Return the [x, y] coordinate for the center point of the cell that contains the specified text.  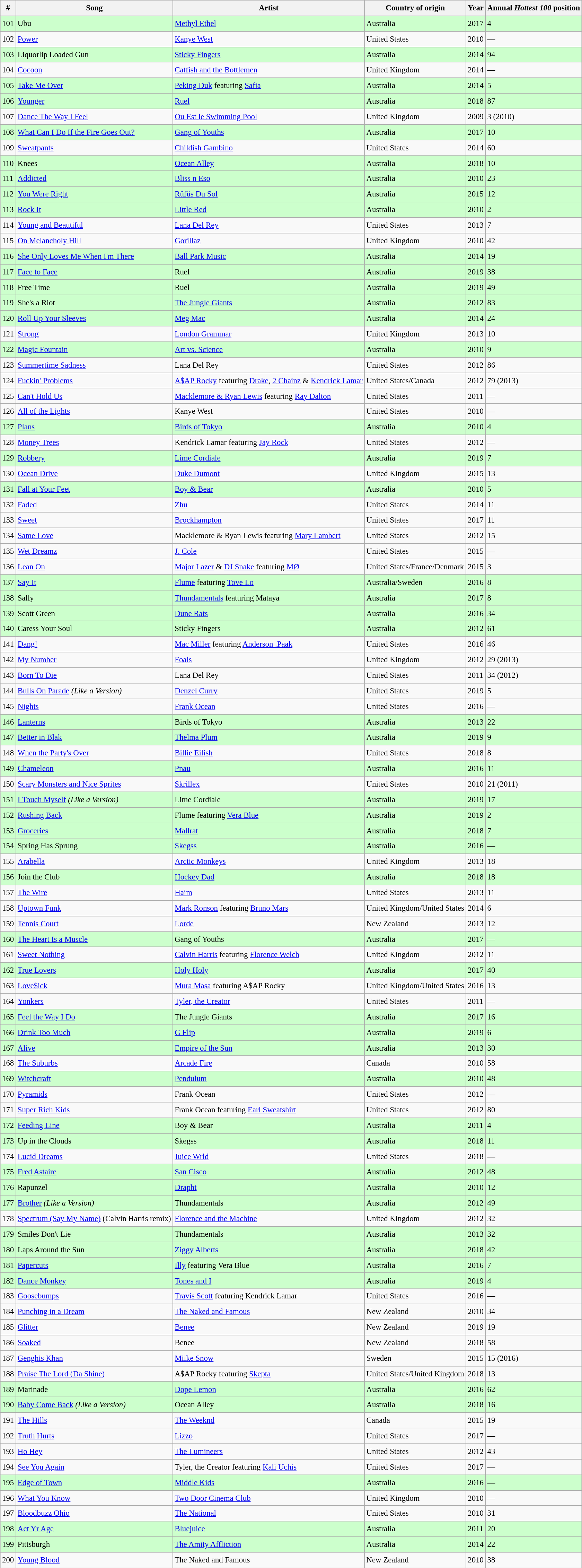
# [8, 8]
127 [8, 427]
Juice Wrld [269, 1157]
Fred Astaire [94, 1172]
17 [533, 800]
181 [8, 1265]
United States/Canada [415, 380]
183 [8, 1296]
Spring Has Sprung [94, 846]
87 [533, 101]
Scott Green [94, 613]
Lucid Dreams [94, 1157]
Cocoon [94, 70]
Pyramids [94, 1094]
163 [8, 986]
23 [533, 179]
165 [8, 1017]
J. Cole [269, 552]
Major Lazer & DJ Snake featuring MØ [269, 567]
Sweden [415, 1358]
103 [8, 55]
Act Yr Age [94, 1529]
109 [8, 148]
187 [8, 1358]
188 [8, 1374]
167 [8, 1048]
Power [94, 40]
Young Blood [94, 1560]
168 [8, 1064]
The National [269, 1514]
Praise The Lord (Da Shine) [94, 1374]
145 [8, 706]
150 [8, 784]
107 [8, 116]
Dance Monkey [94, 1281]
Travis Scott featuring Kendrick Lamar [269, 1296]
Feel the Way I Do [94, 1017]
When the Party's Over [94, 753]
118 [8, 288]
I Touch Myself (Like a Version) [94, 800]
160 [8, 939]
Love$ick [94, 986]
Free Time [94, 288]
29 (2013) [533, 660]
The Heart Is a Muscle [94, 939]
104 [8, 70]
175 [8, 1172]
Genghis Khan [94, 1358]
My Number [94, 660]
Ocean Drive [94, 474]
158 [8, 909]
Arctic Monkeys [269, 861]
Kendrick Lamar featuring Jay Rock [269, 443]
Thelma Plum [269, 737]
135 [8, 552]
3 (2010) [533, 116]
131 [8, 489]
138 [8, 598]
True Lovers [94, 970]
113 [8, 210]
195 [8, 1482]
The Suburbs [94, 1064]
111 [8, 179]
116 [8, 256]
A$AP Rocky featuring Drake, 2 Chainz & Kendrick Lamar [269, 380]
Two Door Cinema Club [269, 1498]
190 [8, 1405]
184 [8, 1312]
149 [8, 769]
Brockhampton [269, 520]
133 [8, 520]
Fall at Your Feet [94, 489]
Take Me Over [94, 86]
43 [533, 1451]
194 [8, 1467]
United States/France/Denmark [415, 567]
154 [8, 846]
162 [8, 970]
Tones and I [269, 1281]
164 [8, 1001]
Meg Mac [269, 319]
112 [8, 194]
She Only Loves Me When I'm There [94, 256]
Edge of Town [94, 1482]
Pendulum [269, 1079]
105 [8, 86]
Rapunzel [94, 1188]
The Wire [94, 893]
94 [533, 55]
Up in the Clouds [94, 1141]
86 [533, 365]
122 [8, 349]
155 [8, 861]
126 [8, 412]
144 [8, 691]
Dune Rats [269, 613]
159 [8, 924]
Holy Holy [269, 970]
Better in Blak [94, 737]
Money Trees [94, 443]
Summertime Sadness [94, 365]
61 [533, 629]
Groceries [94, 831]
Australia/Sweden [415, 582]
115 [8, 241]
Bulls On Parade (Like a Version) [94, 691]
186 [8, 1343]
143 [8, 676]
Song [94, 8]
170 [8, 1094]
Illy featuring Vera Blue [269, 1265]
See You Again [94, 1467]
On Melancholy Hill [94, 241]
189 [8, 1390]
Witchcraft [94, 1079]
Dope Lemon [269, 1390]
What Can I Do If the Fire Goes Out? [94, 132]
152 [8, 815]
117 [8, 272]
Alive [94, 1048]
Can't Hold Us [94, 396]
Born To Die [94, 676]
Calvin Harris featuring Florence Welch [269, 955]
Little Red [269, 210]
All of the Lights [94, 412]
20 [533, 1529]
Brother (Like a Version) [94, 1203]
Younger [94, 101]
Country of origin [415, 8]
173 [8, 1141]
Young and Beautiful [94, 225]
Florence and the Machine [269, 1218]
180 [8, 1250]
Chameleon [94, 769]
Soaked [94, 1343]
Super Rich Kids [94, 1110]
171 [8, 1110]
Peking Duk featuring Safia [269, 86]
Mark Ronson featuring Bruno Mars [269, 909]
Mallrat [269, 831]
G Flip [269, 1033]
Feeding Line [94, 1125]
San Cisco [269, 1172]
124 [8, 380]
Robbery [94, 458]
106 [8, 101]
156 [8, 877]
Gorillaz [269, 241]
40 [533, 970]
62 [533, 1390]
Haim [269, 893]
Tyler, the Creator [269, 1001]
110 [8, 164]
Zhu [269, 505]
Artist [269, 8]
178 [8, 1218]
Pittsburgh [94, 1545]
15 [533, 536]
137 [8, 582]
Rock It [94, 210]
121 [8, 334]
Macklemore & Ryan Lewis featuring Ray Dalton [269, 396]
Nights [94, 706]
157 [8, 893]
Uptown Funk [94, 909]
Art vs. Science [269, 349]
34 (2012) [533, 676]
Empire of the Sun [269, 1048]
83 [533, 303]
Sweet Nothing [94, 955]
Ubu [94, 24]
3 [533, 567]
Middle Kids [269, 1482]
Sweatpants [94, 148]
Drapht [269, 1188]
197 [8, 1514]
Baby Come Back (Like a Version) [94, 1405]
80 [533, 1110]
Liquorlip Loaded Gun [94, 55]
146 [8, 722]
Billie Eilish [269, 753]
Rüfüs Du Sol [269, 194]
Annual Hottest 100 position [533, 8]
United States/United Kingdom [415, 1374]
Marinade [94, 1390]
Glitter [94, 1327]
Join the Club [94, 877]
119 [8, 303]
101 [8, 24]
Tennis Court [94, 924]
Miike Snow [269, 1358]
Ball Park Music [269, 256]
30 [533, 1048]
174 [8, 1157]
130 [8, 474]
Bliss n Eso [269, 179]
Goosebumps [94, 1296]
125 [8, 396]
182 [8, 1281]
Frank Ocean featuring Earl Sweatshirt [269, 1110]
Ziggy Alberts [269, 1250]
You Were Right [94, 194]
179 [8, 1234]
193 [8, 1451]
Tyler, the Creator featuring Kali Uchis [269, 1467]
139 [8, 613]
Duke Dumont [269, 474]
Lean On [94, 567]
185 [8, 1327]
136 [8, 567]
148 [8, 753]
Mac Miller featuring Anderson .Paak [269, 645]
198 [8, 1529]
102 [8, 40]
Same Love [94, 536]
132 [8, 505]
147 [8, 737]
114 [8, 225]
Magic Fountain [94, 349]
Sally [94, 598]
Year [476, 8]
Scary Monsters and Nice Sprites [94, 784]
161 [8, 955]
Roll Up Your Sleeves [94, 319]
Ho Hey [94, 1451]
The Hills [94, 1421]
Lorde [269, 924]
128 [8, 443]
Arabella [94, 861]
Drink Too Much [94, 1033]
The Weeknd [269, 1421]
199 [8, 1545]
Sweet [94, 520]
Foals [269, 660]
46 [533, 645]
141 [8, 645]
31 [533, 1514]
Catfish and the Bottlemen [269, 70]
Face to Face [94, 272]
Strong [94, 334]
200 [8, 1560]
129 [8, 458]
Smiles Don't Lie [94, 1234]
166 [8, 1033]
Macklemore & Ryan Lewis featuring Mary Lambert [269, 536]
79 (2013) [533, 380]
172 [8, 1125]
Yonkers [94, 1001]
Addicted [94, 179]
Plans [94, 427]
Dance The Way I Feel [94, 116]
Flume featuring Tove Lo [269, 582]
London Grammar [269, 334]
Dang! [94, 645]
Truth Hurts [94, 1436]
What You Know [94, 1498]
The Amity Affliction [269, 1545]
151 [8, 800]
108 [8, 132]
196 [8, 1498]
123 [8, 365]
192 [8, 1436]
Lizzo [269, 1436]
Laps Around the Sun [94, 1250]
Wet Dreamz [94, 552]
15 (2016) [533, 1358]
169 [8, 1079]
Punching in a Dream [94, 1312]
She's a Riot [94, 303]
Caress Your Soul [94, 629]
Bloodbuzz Ohio [94, 1514]
177 [8, 1203]
Spectrum (Say My Name) (Calvin Harris remix) [94, 1218]
153 [8, 831]
Lanterns [94, 722]
Fuckin' Problems [94, 380]
Faded [94, 505]
Mura Masa featuring A$AP Rocky [269, 986]
140 [8, 629]
Thundamentals featuring Mataya [269, 598]
Arcade Fire [269, 1064]
Knees [94, 164]
A$AP Rocky featuring Skepta [269, 1374]
142 [8, 660]
Say It [94, 582]
Methyl Ethel [269, 24]
60 [533, 148]
21 (2011) [533, 784]
Flume featuring Vera Blue [269, 815]
191 [8, 1421]
Rushing Back [94, 815]
2009 [476, 116]
176 [8, 1188]
Denzel Curry [269, 691]
120 [8, 319]
Skrillex [269, 784]
24 [533, 319]
Hockey Dad [269, 877]
Ou Est le Swimming Pool [269, 116]
The Lumineers [269, 1451]
Papercuts [94, 1265]
134 [8, 536]
Pnau [269, 769]
Childish Gambino [269, 148]
Bluejuice [269, 1529]
